Return the (X, Y) coordinate for the center point of the cell that contains the specified text.  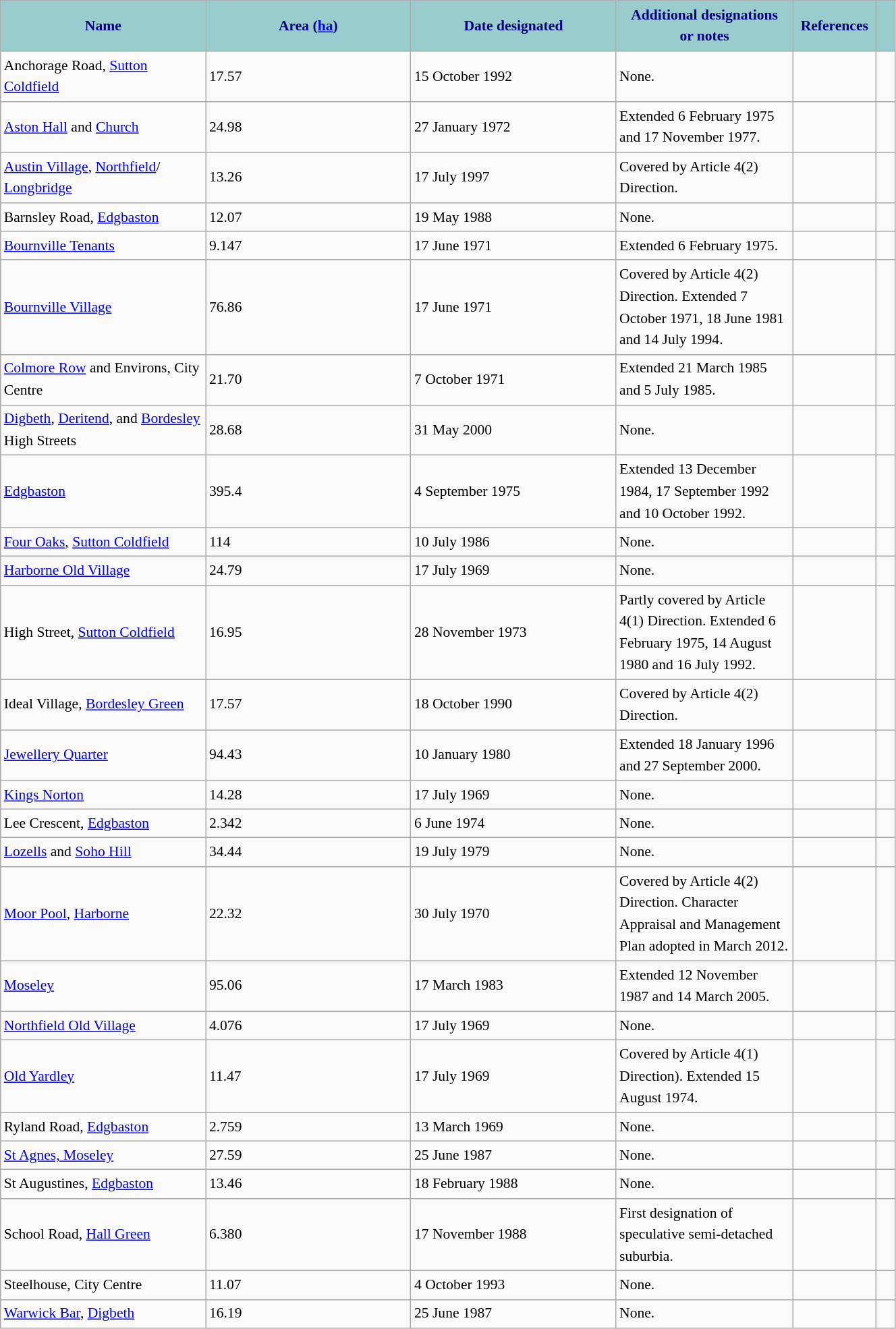
Covered by Article 4(2) Direction. Character Appraisal and Management Plan adopted in March 2012. (704, 914)
Bournville Village (103, 308)
Moseley (103, 986)
114 (308, 542)
Name (103, 26)
2.342 (308, 824)
31 May 2000 (513, 430)
First designation of speculative semi-detached suburbia. (704, 1235)
Northfield Old Village (103, 1025)
395.4 (308, 491)
28 November 1973 (513, 633)
10 January 1980 (513, 756)
Additional designations or notes (704, 26)
2.759 (308, 1127)
Edgbaston (103, 491)
14.28 (308, 795)
St Augustines, Edgbaston (103, 1185)
18 October 1990 (513, 704)
24.79 (308, 571)
Extended 13 December 1984, 17 September 1992 and 10 October 1992. (704, 491)
Moor Pool, Harborne (103, 914)
95.06 (308, 986)
Old Yardley (103, 1077)
Covered by Article 4(1) Direction). Extended 15 August 1974. (704, 1077)
6 June 1974 (513, 824)
Partly covered by Article 4(1) Direction. Extended 6 February 1975, 14 August 1980 and 16 July 1992. (704, 633)
Covered by Article 4(2) Direction. Extended 7 October 1971, 18 June 1981 and 14 July 1994. (704, 308)
High Street, Sutton Coldfield (103, 633)
St Agnes, Moseley (103, 1156)
17 November 1988 (513, 1235)
Ideal Village, Bordesley Green (103, 704)
19 July 1979 (513, 853)
Extended 6 February 1975 and 17 November 1977. (704, 127)
27.59 (308, 1156)
Barnsley Road, Edgbaston (103, 217)
16.95 (308, 633)
4.076 (308, 1025)
Aston Hall and Church (103, 127)
9.147 (308, 246)
19 May 1988 (513, 217)
12.07 (308, 217)
30 July 1970 (513, 914)
Extended 6 February 1975. (704, 246)
34.44 (308, 853)
References (834, 26)
Jewellery Quarter (103, 756)
Kings Norton (103, 795)
Harborne Old Village (103, 571)
7 October 1971 (513, 379)
Extended 21 March 1985 and 5 July 1985. (704, 379)
17 July 1997 (513, 178)
24.98 (308, 127)
15 October 1992 (513, 77)
Extended 18 January 1996 and 27 September 2000. (704, 756)
Four Oaks, Sutton Coldfield (103, 542)
Digbeth, Deritend, and Bordesley High Streets (103, 430)
13.46 (308, 1185)
13 March 1969 (513, 1127)
Anchorage Road, Sutton Coldfield (103, 77)
4 September 1975 (513, 491)
11.07 (308, 1286)
Steelhouse, City Centre (103, 1286)
27 January 1972 (513, 127)
Bournville Tenants (103, 246)
School Road, Hall Green (103, 1235)
28.68 (308, 430)
Extended 12 November 1987 and 14 March 2005. (704, 986)
Area (ha) (308, 26)
21.70 (308, 379)
Ryland Road, Edgbaston (103, 1127)
76.86 (308, 308)
18 February 1988 (513, 1185)
Date designated (513, 26)
11.47 (308, 1077)
17 March 1983 (513, 986)
22.32 (308, 914)
6.380 (308, 1235)
10 July 1986 (513, 542)
Lozells and Soho Hill (103, 853)
Lee Crescent, Edgbaston (103, 824)
94.43 (308, 756)
Austin Village, Northfield/ Longbridge (103, 178)
13.26 (308, 178)
Warwick Bar, Digbeth (103, 1314)
16.19 (308, 1314)
4 October 1993 (513, 1286)
Colmore Row and Environs, City Centre (103, 379)
